Capture the cell that displays the provided text and extract its (X, Y) central coordinate. 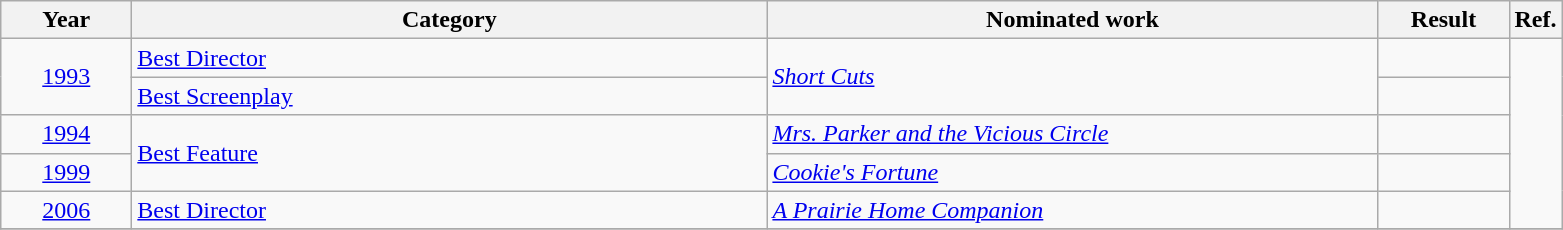
Best Screenplay (450, 96)
Cookie's Fortune (1072, 172)
Result (1444, 20)
1993 (66, 77)
A Prairie Home Companion (1072, 210)
Nominated work (1072, 20)
Ref. (1536, 20)
Category (450, 20)
Mrs. Parker and the Vicious Circle (1072, 134)
Short Cuts (1072, 77)
2006 (66, 210)
Best Feature (450, 153)
1999 (66, 172)
Year (66, 20)
1994 (66, 134)
